Provide the [x, y] coordinate of the cell's center where the given text is located.  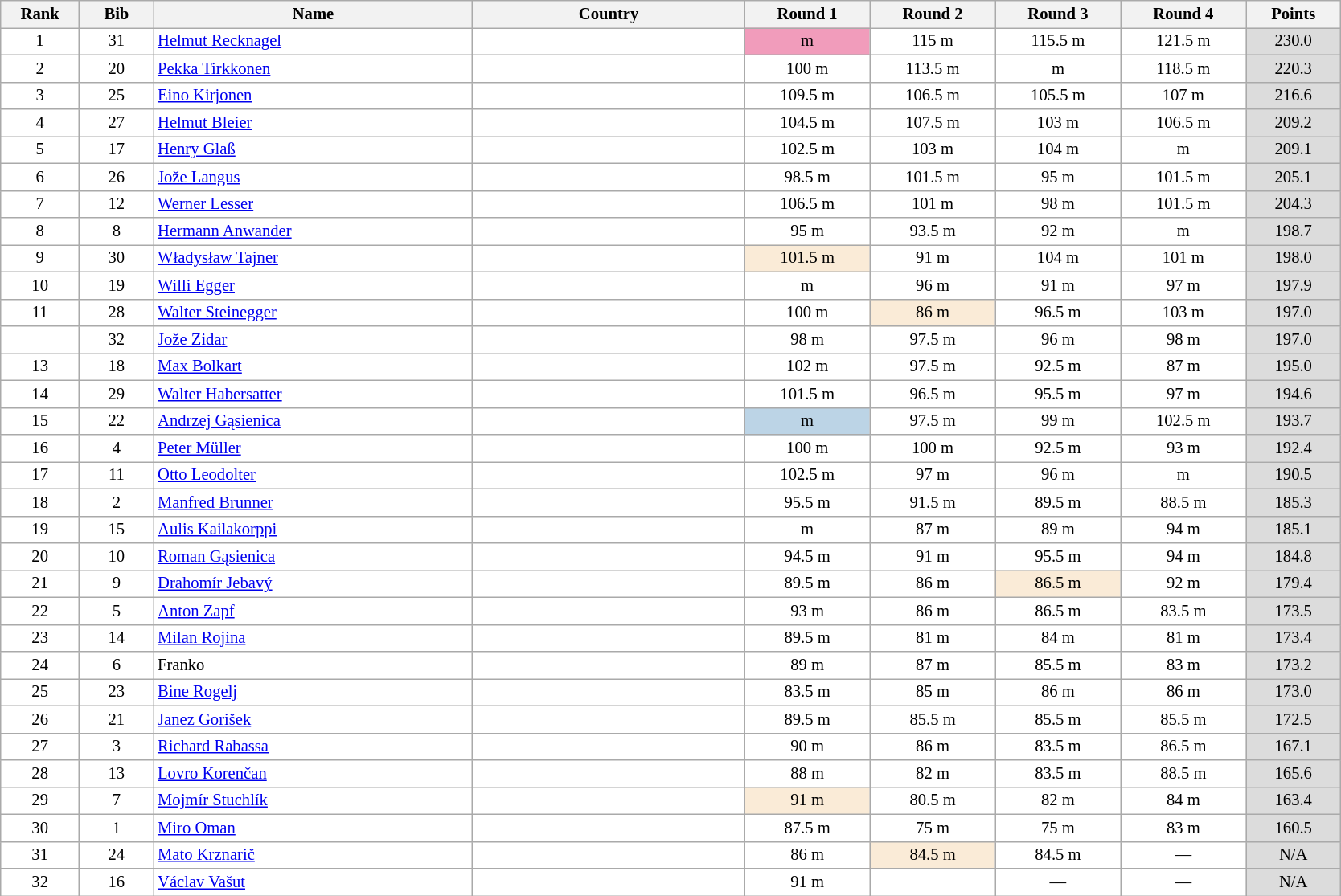
185.3 [1294, 502]
Mojmír Stuchlík [314, 800]
Walter Steinegger [314, 313]
99 m [1058, 421]
91.5 m [933, 502]
Václav Vašut [314, 882]
Name [314, 14]
173.5 [1294, 611]
163.4 [1294, 800]
209.1 [1294, 149]
Lovro Korenčan [314, 774]
Points [1294, 14]
98.5 m [807, 177]
85 m [933, 692]
204.3 [1294, 204]
Anton Zapf [314, 611]
198.0 [1294, 258]
Otto Leodolter [314, 475]
Willi Egger [314, 285]
193.7 [1294, 421]
105.5 m [1058, 96]
Richard Rabassa [314, 747]
Round 4 [1183, 14]
Round 2 [933, 14]
118.5 m [1183, 68]
Peter Müller [314, 448]
194.6 [1294, 394]
165.6 [1294, 774]
160.5 [1294, 828]
115.5 m [1058, 41]
Helmut Recknagel [314, 41]
Mato Krznarič [314, 855]
Round 1 [807, 14]
209.2 [1294, 123]
Hermann Anwander [314, 231]
167.1 [1294, 747]
192.4 [1294, 448]
Władysław Tajner [314, 258]
121.5 m [1183, 41]
107 m [1183, 96]
90 m [807, 747]
94.5 m [807, 557]
Andrzej Gąsienica [314, 421]
107.5 m [933, 123]
Manfred Brunner [314, 502]
198.7 [1294, 231]
179.4 [1294, 583]
185.1 [1294, 530]
Eino Kirjonen [314, 96]
Jože Langus [314, 177]
Round 3 [1058, 14]
205.1 [1294, 177]
Rank [40, 14]
230.0 [1294, 41]
Drahomír Jebavý [314, 583]
Roman Gąsienica [314, 557]
Bine Rogelj [314, 692]
113.5 m [933, 68]
Walter Habersatter [314, 394]
184.8 [1294, 557]
173.0 [1294, 692]
Jože Zidar [314, 340]
Milan Rojina [314, 638]
80.5 m [933, 800]
190.5 [1294, 475]
104.5 m [807, 123]
Henry Glaß [314, 149]
173.4 [1294, 638]
Werner Lesser [314, 204]
88 m [807, 774]
12 [117, 204]
197.9 [1294, 285]
Aulis Kailakorppi [314, 530]
Franko [314, 665]
Bib [117, 14]
220.3 [1294, 68]
Country [609, 14]
115 m [933, 41]
102 m [807, 366]
87.5 m [807, 828]
93.5 m [933, 231]
109.5 m [807, 96]
Miro Oman [314, 828]
195.0 [1294, 366]
216.6 [1294, 96]
Pekka Tirkkonen [314, 68]
172.5 [1294, 719]
Janez Gorišek [314, 719]
Max Bolkart [314, 366]
173.2 [1294, 665]
Helmut Bleier [314, 123]
